From the cell containing the given text, extract its center point as (x, y) coordinate. 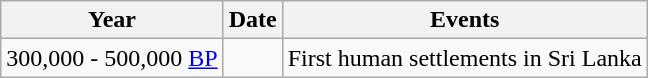
First human settlements in Sri Lanka (464, 58)
300,000 - 500,000 BP (112, 58)
Date (252, 20)
Year (112, 20)
Events (464, 20)
